Return the [X, Y] coordinate for the center point of the cell that contains the specified text.  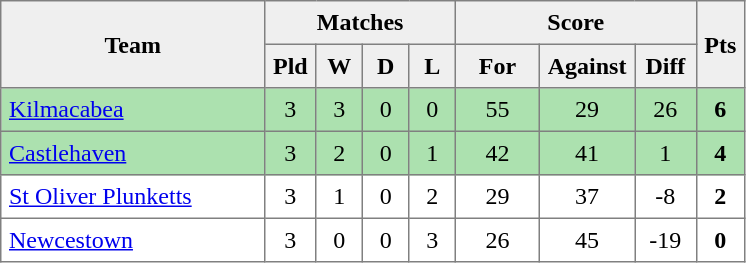
Pts [720, 44]
41 [586, 153]
Castlehaven [133, 153]
Newcestown [133, 240]
Score [576, 23]
Against [586, 66]
37 [586, 197]
-19 [666, 240]
D [385, 66]
Diff [666, 66]
6 [720, 110]
Team [133, 44]
42 [497, 153]
Kilmacabea [133, 110]
45 [586, 240]
4 [720, 153]
St Oliver Plunketts [133, 197]
L [432, 66]
For [497, 66]
Pld [290, 66]
-8 [666, 197]
55 [497, 110]
W [339, 66]
Matches [360, 23]
